From the cell containing the given text, extract its center point as [X, Y] coordinate. 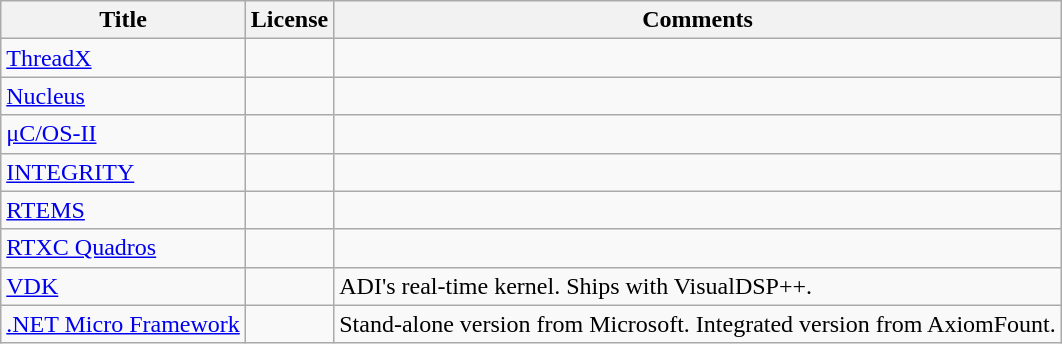
RTEMS [124, 210]
RTXC Quadros [124, 248]
ThreadX [124, 58]
Title [124, 20]
VDK [124, 286]
ADI's real-time kernel. Ships with VisualDSP++. [698, 286]
μC/OS-II [124, 134]
Comments [698, 20]
Stand-alone version from Microsoft. Integrated version from AxiomFount. [698, 324]
.NET Micro Framework [124, 324]
License [289, 20]
INTEGRITY [124, 172]
Nucleus [124, 96]
